Provide the (X, Y) coordinate of the cell's center where the given text is located.  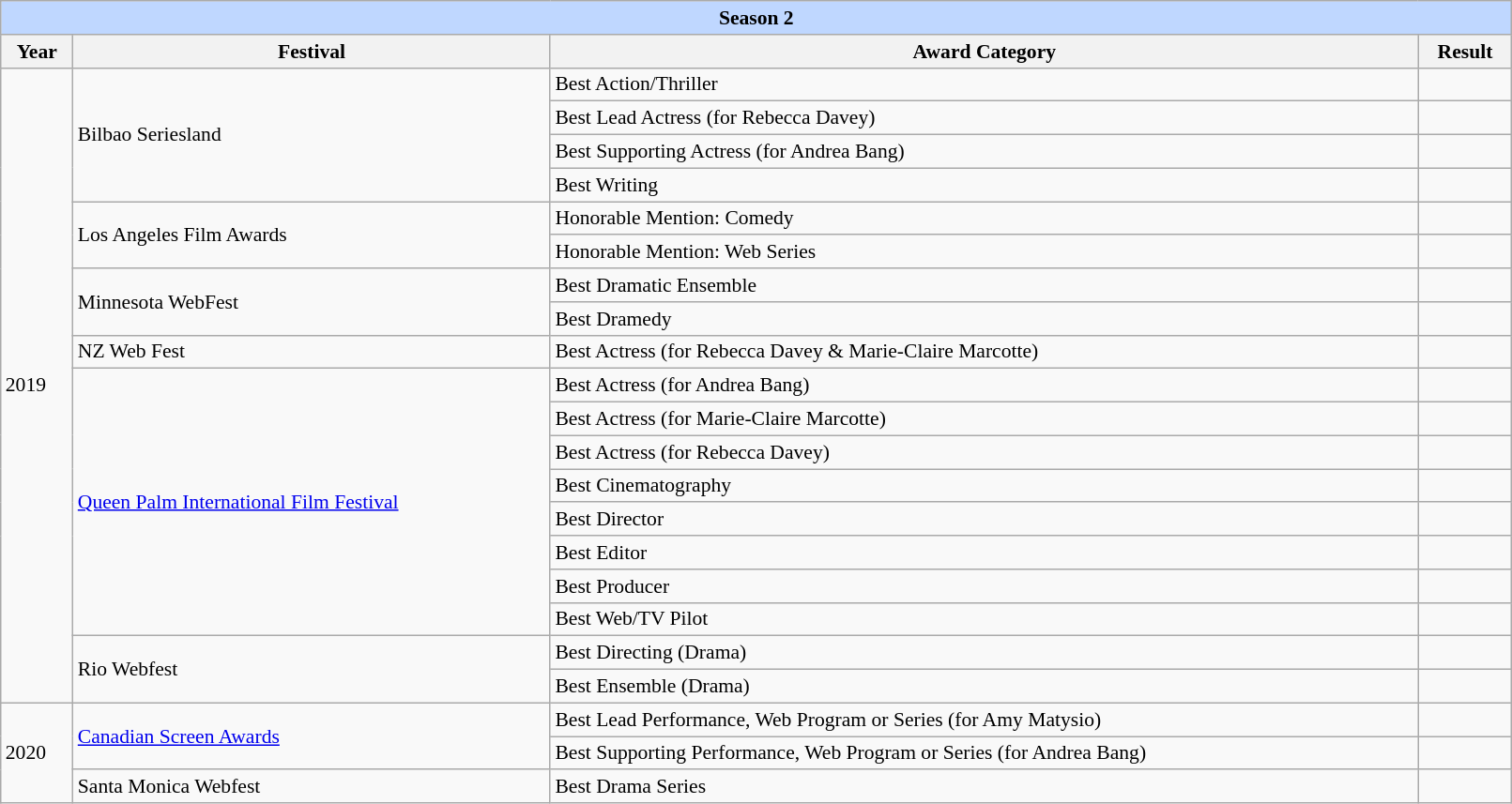
Santa Monica Webfest (312, 787)
Award Category (984, 52)
Honorable Mention: Comedy (984, 219)
Best Supporting Performance, Web Program or Series (for Andrea Bang) (984, 753)
Bilbao Seriesland (312, 134)
Honorable Mention: Web Series (984, 252)
Best Writing (984, 185)
Festival (312, 52)
Best Actress (for Rebecca Davey) (984, 452)
Best Actress (for Andrea Bang) (984, 386)
Rio Webfest (312, 670)
Best Lead Performance, Web Program or Series (for Amy Matysio) (984, 720)
Canadian Screen Awards (312, 736)
Season 2 (756, 18)
Best Ensemble (Drama) (984, 687)
NZ Web Fest (312, 352)
Best Lead Actress (for Rebecca Davey) (984, 118)
Best Dramatic Ensemble (984, 285)
Best Web/TV Pilot (984, 619)
Best Cinematography (984, 486)
Best Action/Thriller (984, 84)
2019 (38, 385)
Year (38, 52)
2020 (38, 752)
Best Actress (for Rebecca Davey & Marie-Claire Marcotte) (984, 352)
Best Editor (984, 553)
Best Supporting Actress (for Andrea Bang) (984, 152)
Queen Palm International Film Festival (312, 503)
Best Producer (984, 586)
Best Drama Series (984, 787)
Los Angeles Film Awards (312, 235)
Best Dramedy (984, 319)
Result (1465, 52)
Best Directing (Drama) (984, 653)
Best Director (984, 520)
Best Actress (for Marie-Claire Marcotte) (984, 419)
Minnesota WebFest (312, 302)
